Detect which cell encompasses the target text, then output its [X, Y] center coordinate. 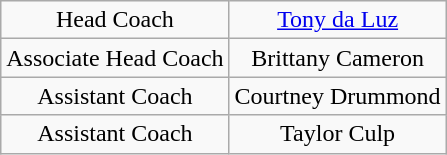
Brittany Cameron [338, 58]
Courtney Drummond [338, 96]
Tony da Luz [338, 20]
Head Coach [115, 20]
Associate Head Coach [115, 58]
Taylor Culp [338, 134]
